Return the [x, y] coordinate for the center point of the cell that contains the specified text.  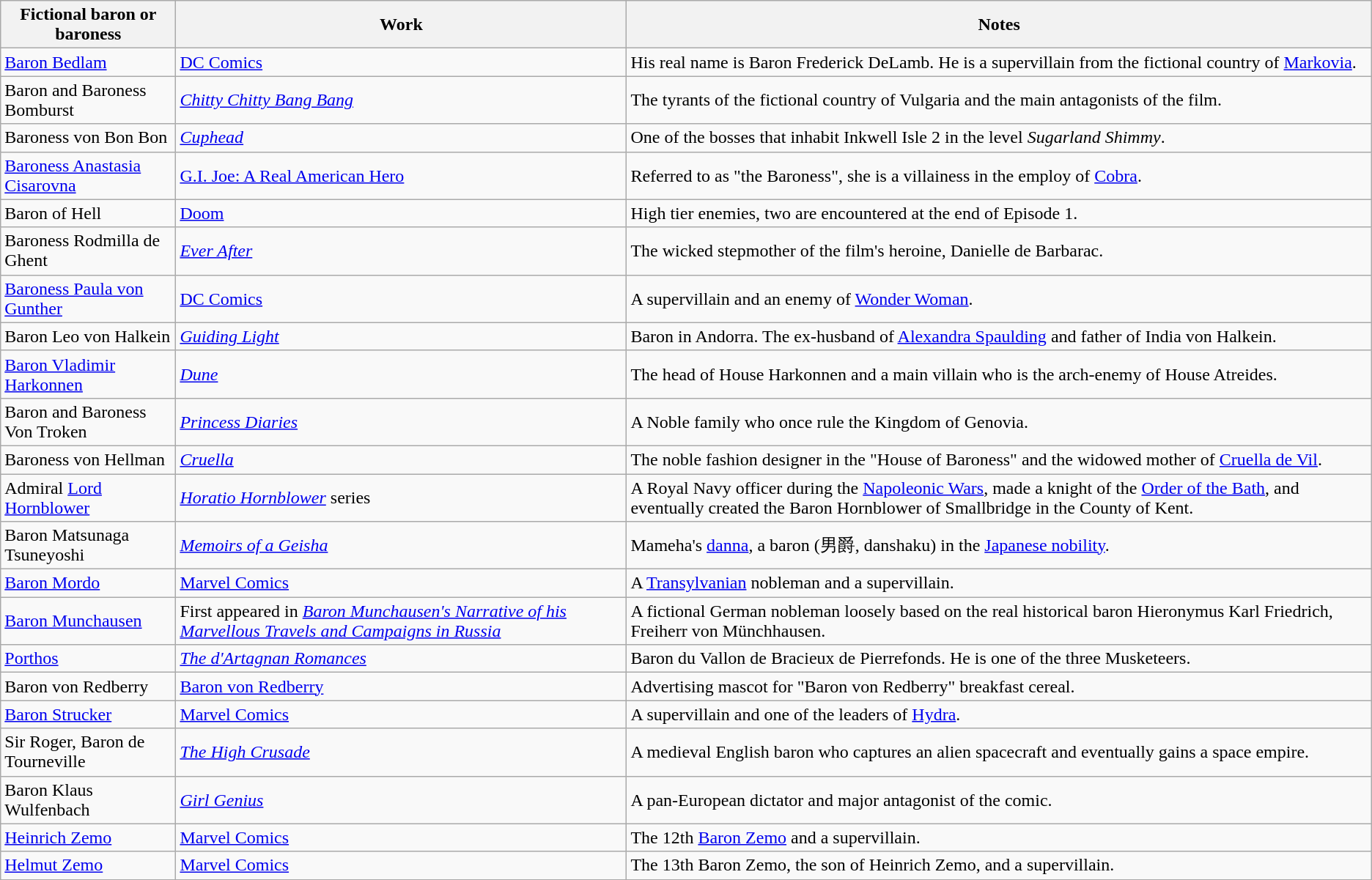
Baroness Paula von Gunther [88, 299]
Doom [402, 213]
Baron Vladimir Harkonnen [88, 374]
Baroness Anastasia Cisarovna [88, 176]
Baron in Andorra. The ex-husband of Alexandra Spaulding and father of India von Halkein. [999, 336]
Baroness von Hellman [88, 459]
High tier enemies, two are encountered at the end of Episode 1. [999, 213]
Princess Diaries [402, 422]
Referred to as "the Baroness", she is a villainess in the employ of Cobra. [999, 176]
A fictional German nobleman loosely based on the real historical baron Hieronymus Karl Friedrich, Freiherr von Münchhausen. [999, 621]
A medieval English baron who captures an alien spacecraft and eventually gains a space empire. [999, 752]
Sir Roger, Baron de Tourneville [88, 752]
Baron Strucker [88, 714]
Baron Munchausen [88, 621]
G.I. Joe: A Real American Hero [402, 176]
Helmut Zemo [88, 865]
His real name is Baron Frederick DeLamb. He is a supervillain from the fictional country of Markovia. [999, 62]
Baroness von Bon Bon [88, 138]
Fictional baron or baroness [88, 25]
Notes [999, 25]
Chitty Chitty Bang Bang [402, 100]
A supervillain and an enemy of Wonder Woman. [999, 299]
Heinrich Zemo [88, 838]
A pan-European dictator and major antagonist of the comic. [999, 800]
Baroness Rodmilla de Ghent [88, 251]
Baron and Baroness Bomburst [88, 100]
Baron du Vallon de Bracieux de Pierrefonds. He is one of the three Musketeers. [999, 659]
The head of House Harkonnen and a main villain who is the arch-enemy of House Atreides. [999, 374]
The noble fashion designer in the "House of Baroness" and the widowed mother of Cruella de Vil. [999, 459]
The High Crusade [402, 752]
Admiral Lord Hornblower [88, 497]
The tyrants of the fictional country of Vulgaria and the main antagonists of the film. [999, 100]
Guiding Light [402, 336]
Porthos [88, 659]
Mameha's danna, a baron (男爵, danshaku) in the Japanese nobility. [999, 545]
Baron and Baroness Von Troken [88, 422]
A Noble family who once rule the Kingdom of Genovia. [999, 422]
The wicked stepmother of the film's heroine, Danielle de Barbarac. [999, 251]
Cruella [402, 459]
Baron Mordo [88, 583]
Cuphead [402, 138]
Ever After [402, 251]
First appeared in Baron Munchausen's Narrative of his Marvellous Travels and Campaigns in Russia [402, 621]
Work [402, 25]
Girl Genius [402, 800]
Advertising mascot for "Baron von Redberry" breakfast cereal. [999, 687]
The d'Artagnan Romances [402, 659]
One of the bosses that inhabit Inkwell Isle 2 in the level Sugarland Shimmy. [999, 138]
A supervillain and one of the leaders of Hydra. [999, 714]
Horatio Hornblower series [402, 497]
The 13th Baron Zemo, the son of Heinrich Zemo, and a supervillain. [999, 865]
Dune [402, 374]
Memoirs of a Geisha [402, 545]
Baron Leo von Halkein [88, 336]
Baron Bedlam [88, 62]
Baron of Hell [88, 213]
The 12th Baron Zemo and a supervillain. [999, 838]
Baron Matsunaga Tsuneyoshi [88, 545]
A Transylvanian nobleman and a supervillain. [999, 583]
Baron Klaus Wulfenbach [88, 800]
